For the text-containing cell, return its midpoint in [x, y] coordinate format. 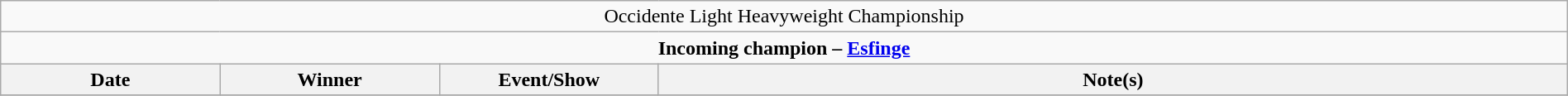
Date [111, 79]
Winner [329, 79]
Note(s) [1113, 79]
Occidente Light Heavyweight Championship [784, 17]
Incoming champion – Esfinge [784, 48]
Event/Show [549, 79]
